Return (X, Y) of the center of cell containing provided text 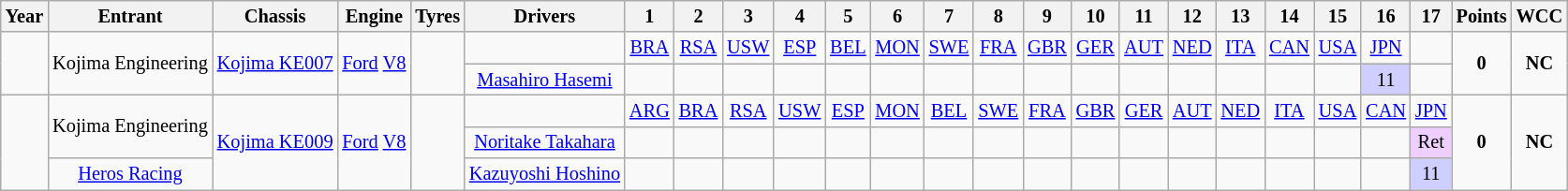
Kojima KE009 (275, 142)
13 (1240, 16)
Tyres (437, 16)
5 (848, 16)
9 (1047, 16)
16 (1386, 16)
Kazuyoshi Hoshino (545, 174)
17 (1431, 16)
12 (1192, 16)
10 (1096, 16)
Engine (374, 16)
Masahiro Hasemi (545, 80)
2 (699, 16)
3 (747, 16)
Noritake Takahara (545, 142)
ARG (650, 110)
Ret (1431, 142)
Entrant (130, 16)
6 (897, 16)
4 (800, 16)
8 (998, 16)
WCC (1540, 16)
1 (650, 16)
Year (24, 16)
Kojima KE007 (275, 64)
Heros Racing (130, 174)
Chassis (275, 16)
Drivers (545, 16)
14 (1289, 16)
7 (950, 16)
Points (1482, 16)
15 (1338, 16)
